Pinpoint the cell where the given text exists, returning its [X, Y] midpoint coordinate. 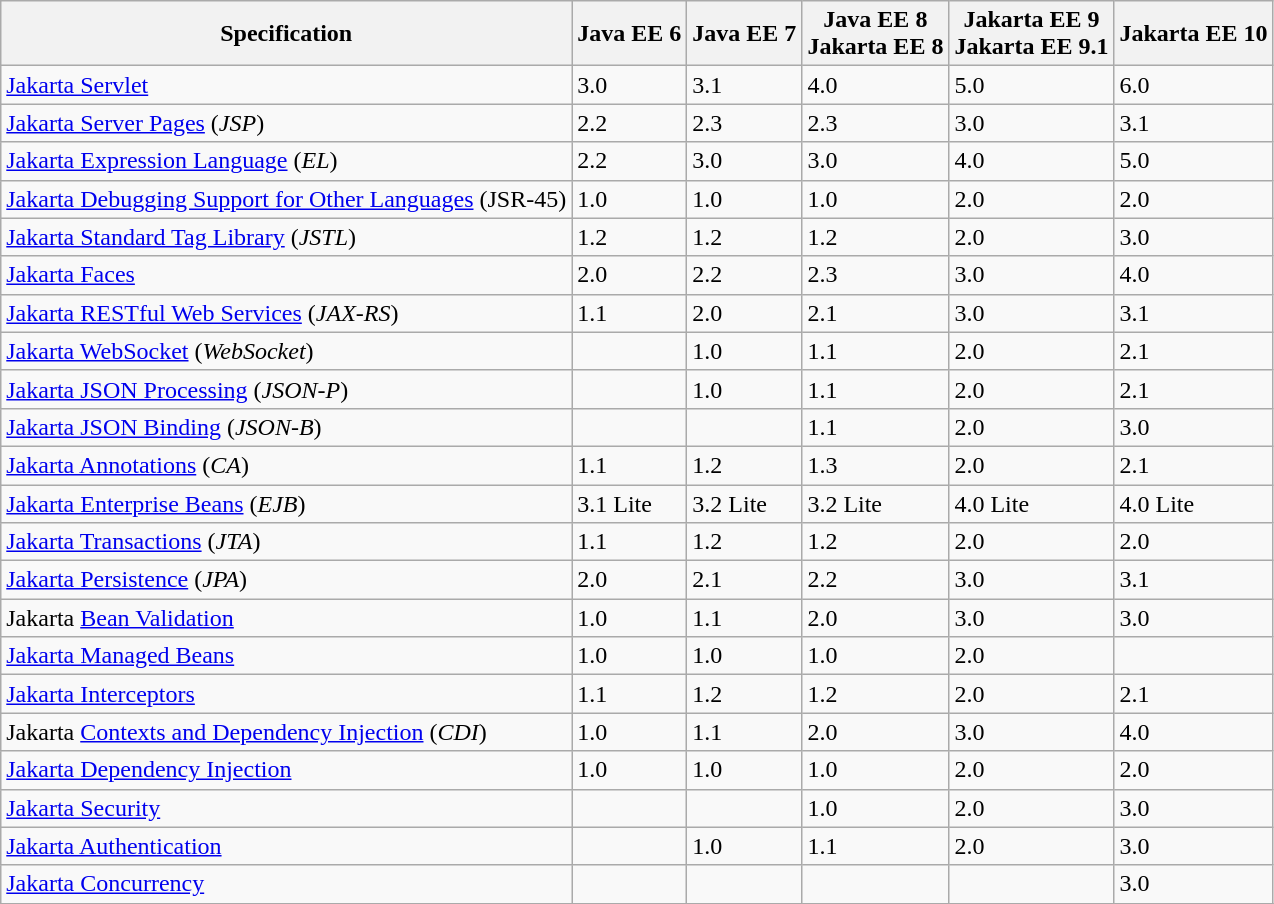
Jakarta Dependency Injection [286, 770]
Jakarta EE 9Jakarta EE 9.1 [1032, 34]
Specification [286, 34]
Jakarta RESTful Web Services (JAX-RS) [286, 313]
Jakarta Authentication [286, 846]
Jakarta Expression Language (EL) [286, 161]
Jakarta EE 10 [1194, 34]
Jakarta Server Pages (JSP) [286, 123]
6.0 [1194, 85]
Jakarta JSON Binding (JSON-B) [286, 427]
Jakarta Concurrency [286, 884]
Java EE 8Jakarta EE 8 [876, 34]
Java EE 6 [630, 34]
Jakarta JSON Processing (JSON-P) [286, 389]
Jakarta Interceptors [286, 694]
Java EE 7 [744, 34]
Jakarta Persistence (JPA) [286, 580]
Jakarta Security [286, 808]
1.3 [876, 465]
Jakarta Debugging Support for Other Languages (JSR-45) [286, 199]
Jakarta Standard Tag Library (JSTL) [286, 237]
Jakarta Annotations (CA) [286, 465]
Jakarta Transactions (JTA) [286, 542]
Jakarta Managed Beans [286, 656]
Jakarta Enterprise Beans (EJB) [286, 503]
Jakarta Faces [286, 275]
3.1 Lite [630, 503]
Jakarta Servlet [286, 85]
Jakarta Bean Validation [286, 618]
Jakarta Contexts and Dependency Injection (CDI) [286, 732]
Jakarta WebSocket (WebSocket) [286, 351]
